From the cell containing the given text, extract its center point as [x, y] coordinate. 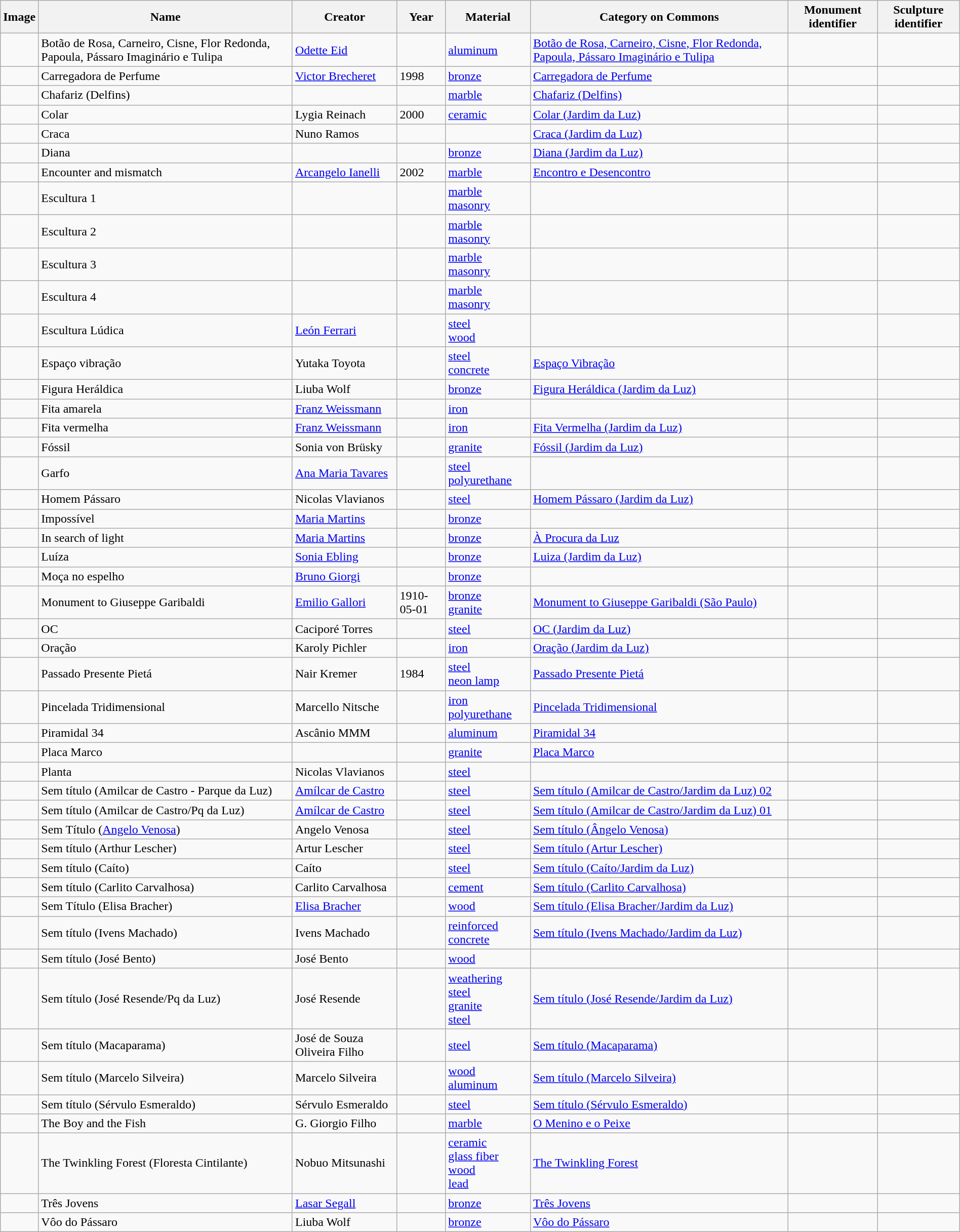
Sem título (Amilcar de Castro/Pq da Luz) [166, 810]
Monument to Giuseppe Garibaldi (São Paulo) [659, 603]
OC (Jardim da Luz) [659, 628]
Luíza [166, 557]
Homem Pássaro [166, 499]
Sem título (Ivens Machado/Jardim da Luz) [659, 933]
Monument identifier [833, 17]
Marcelo Silveira [344, 1078]
steelpolyurethane [488, 473]
Diana [166, 153]
Encounter and mismatch [166, 172]
reinforced concrete [488, 933]
Colar (Jardim da Luz) [659, 114]
Escultura 4 [166, 297]
Encontro e Desencontro [659, 172]
bronzegranite [488, 603]
OC [166, 628]
Fóssil [166, 447]
Garfo [166, 473]
Diana (Jardim da Luz) [659, 153]
The Boy and the Fish [166, 1124]
José Bento [344, 959]
Espaço vibração [166, 364]
Sem Título (Elisa Bracher) [166, 906]
woodaluminum [488, 1078]
Homem Pássaro (Jardim da Luz) [659, 499]
2000 [421, 114]
Name [166, 17]
Sem título (Caíto) [166, 868]
Sculpture identifier [918, 17]
Bruno Giorgi [344, 576]
Sonia Ebling [344, 557]
Monument to Giuseppe Garibaldi [166, 603]
León Ferrari [344, 330]
Odette Eid [344, 50]
1910-05-01 [421, 603]
weathering steelgranitesteel [488, 999]
Sonia von Brüsky [344, 447]
Creator [344, 17]
Category on Commons [659, 17]
Ascânio MMM [344, 733]
steelwood [488, 330]
Luiza (Jardim da Luz) [659, 557]
Escultura 1 [166, 198]
Sem título (Arthur Lescher) [166, 849]
1998 [421, 76]
Year [421, 17]
ironpolyurethane [488, 707]
Arcangelo Ianelli [344, 172]
Sérvulo Esmeraldo [344, 1104]
Sem título (Elisa Bracher/Jardim da Luz) [659, 906]
Sem título (Ângelo Venosa) [659, 829]
Nobuo Mitsunashi [344, 1164]
Escultura Lúdica [166, 330]
Image [19, 17]
Angelo Venosa [344, 829]
Planta [166, 772]
Karoly Pichler [344, 648]
Emilio Gallori [344, 603]
Material [488, 17]
The Twinkling Forest [659, 1164]
Moça no espelho [166, 576]
The Twinkling Forest (Floresta Cintilante) [166, 1164]
steelconcrete [488, 364]
Oração [166, 648]
Sem título (Amilcar de Castro/Jardim da Luz) 02 [659, 791]
O Menino e o Peixe [659, 1124]
Fóssil (Jardim da Luz) [659, 447]
Sem título (Artur Lescher) [659, 849]
Sem título (Ivens Machado) [166, 933]
Sem título (Amilcar de Castro - Parque da Luz) [166, 791]
Nair Kremer [344, 673]
Escultura 3 [166, 264]
G. Giorgio Filho [344, 1124]
Sem título (Amilcar de Castro/Jardim da Luz) 01 [659, 810]
Figura Heráldica [166, 389]
Figura Heráldica (Jardim da Luz) [659, 389]
Yutaka Toyota [344, 364]
Victor Brecheret [344, 76]
Nuno Ramos [344, 134]
In search of light [166, 538]
Escultura 2 [166, 231]
Lygia Reinach [344, 114]
Lasar Segall [344, 1203]
Sem título (José Resende/Jardim da Luz) [659, 999]
Caciporé Torres [344, 628]
ceramic [488, 114]
Ivens Machado [344, 933]
Craca (Jardim da Luz) [659, 134]
José de Souza Oliveira Filho [344, 1045]
Oração (Jardim da Luz) [659, 648]
Colar [166, 114]
À Procura da Luz [659, 538]
Espaço Vibração [659, 364]
Sem Título (Angelo Venosa) [166, 829]
1984 [421, 673]
Sem título (José Bento) [166, 959]
Elisa Bracher [344, 906]
Sem título (José Resende/Pq da Luz) [166, 999]
Artur Lescher [344, 849]
Craca [166, 134]
ceramicglass fiberwoodlead [488, 1164]
2002 [421, 172]
Fita Vermelha (Jardim da Luz) [659, 428]
Caíto [344, 868]
Fita amarela [166, 409]
Ana Maria Tavares [344, 473]
Marcello Nitsche [344, 707]
Carlito Carvalhosa [344, 887]
Impossível [166, 519]
steelneon lamp [488, 673]
Fita vermelha [166, 428]
Sem título (Caíto/Jardim da Luz) [659, 868]
cement [488, 887]
José Resende [344, 999]
